Detect which cell encompasses the target text, then output its [X, Y] center coordinate. 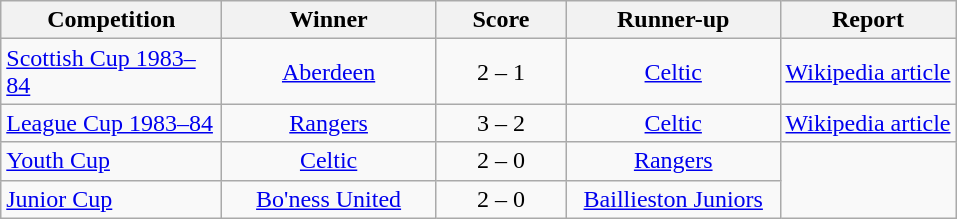
Youth Cup [112, 161]
Junior Cup [112, 199]
3 – 2 [500, 123]
Scottish Cup 1983–84 [112, 72]
League Cup 1983–84 [112, 123]
Runner-up [673, 20]
Bo'ness United [329, 199]
2 – 1 [500, 72]
Report [868, 20]
Winner [329, 20]
Competition [112, 20]
Score [500, 20]
Baillieston Juniors [673, 199]
Aberdeen [329, 72]
